Locate the cell with the specified text and output its [X, Y] center coordinate. 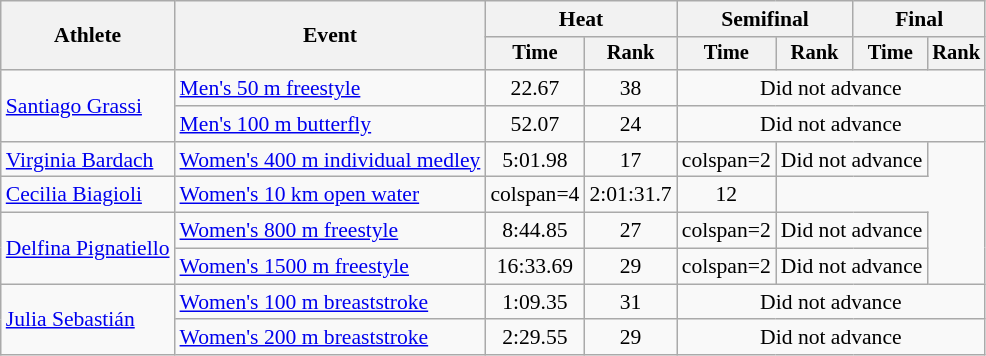
Women's 200 m breaststroke [330, 338]
Men's 100 m butterfly [330, 124]
Heat [580, 19]
Women's 10 km open water [330, 195]
8:44.85 [534, 231]
Women's 100 m breaststroke [330, 302]
Semifinal [766, 19]
colspan=4 [534, 195]
Cecilia Biagioli [88, 195]
Women's 400 m individual medley [330, 160]
Athlete [88, 36]
17 [630, 160]
52.07 [534, 124]
Women's 1500 m freestyle [330, 267]
Julia Sebastián [88, 320]
Event [330, 36]
2:29.55 [534, 338]
24 [630, 124]
38 [630, 88]
1:09.35 [534, 302]
2:01:31.7 [630, 195]
Santiago Grassi [88, 106]
31 [630, 302]
Delfina Pignatiello [88, 248]
12 [726, 195]
Men's 50 m freestyle [330, 88]
16:33.69 [534, 267]
27 [630, 231]
Women's 800 m freestyle [330, 231]
5:01.98 [534, 160]
22.67 [534, 88]
Final [919, 19]
Virginia Bardach [88, 160]
